Find where the given text appears and provide that cell's center as [x, y] coordinate. 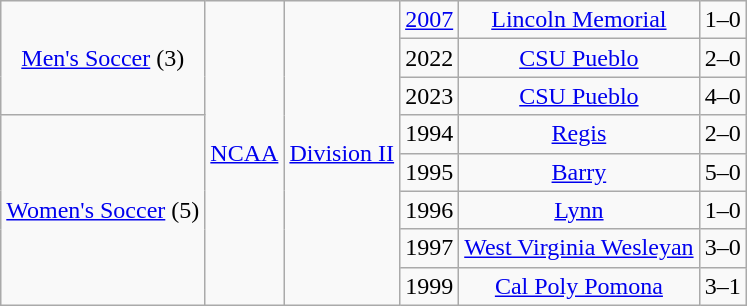
Men's Soccer (3) [103, 58]
Division II [342, 153]
Regis [579, 134]
1994 [430, 134]
2023 [430, 96]
NCAA [244, 153]
Lynn [579, 210]
5–0 [722, 172]
1997 [430, 248]
4–0 [722, 96]
Women's Soccer (5) [103, 210]
2007 [430, 20]
West Virginia Wesleyan [579, 248]
Barry [579, 172]
Lincoln Memorial [579, 20]
3–1 [722, 286]
2022 [430, 58]
3–0 [722, 248]
1999 [430, 286]
1995 [430, 172]
Cal Poly Pomona [579, 286]
1996 [430, 210]
